Search for the cell housing the specified text and yield its (x, y) center coordinate. 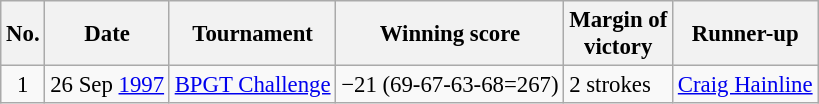
Runner-up (746, 34)
1 (23, 85)
Winning score (450, 34)
2 strokes (618, 85)
−21 (69-67-63-68=267) (450, 85)
Craig Hainline (746, 85)
BPGT Challenge (252, 85)
Date (107, 34)
Tournament (252, 34)
Margin ofvictory (618, 34)
No. (23, 34)
26 Sep 1997 (107, 85)
